Identify which cell holds the provided text, then report its [x, y] central coordinate. 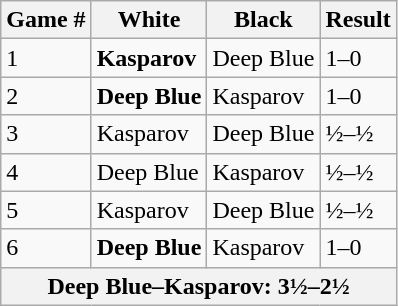
2 [46, 96]
3 [46, 134]
5 [46, 210]
Game # [46, 20]
Deep Blue–Kasparov: 3½–2½ [199, 286]
Result [358, 20]
4 [46, 172]
6 [46, 248]
Black [264, 20]
1 [46, 58]
White [149, 20]
